Detect which cell encompasses the target text, then output its [x, y] center coordinate. 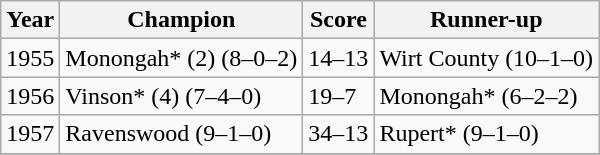
14–13 [338, 58]
34–13 [338, 134]
Monongah* (6–2–2) [486, 96]
1955 [30, 58]
Monongah* (2) (8–0–2) [182, 58]
Score [338, 20]
Ravenswood (9–1–0) [182, 134]
Year [30, 20]
Champion [182, 20]
Vinson* (4) (7–4–0) [182, 96]
1956 [30, 96]
19–7 [338, 96]
Rupert* (9–1–0) [486, 134]
1957 [30, 134]
Runner-up [486, 20]
Wirt County (10–1–0) [486, 58]
